Find where the given text appears and provide that cell's center as [X, Y] coordinate. 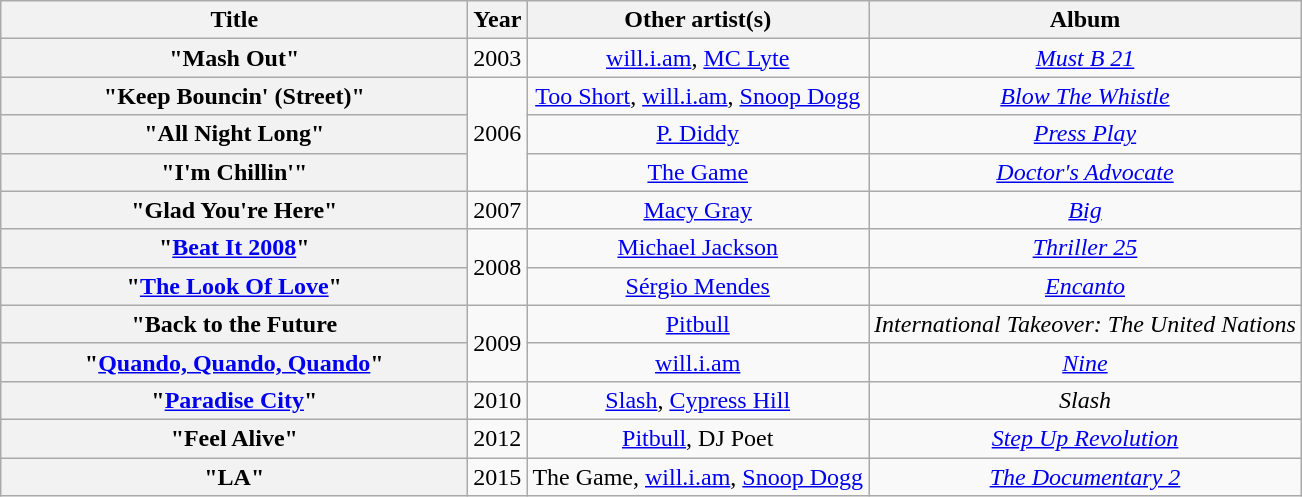
Doctor's Advocate [1086, 172]
Press Play [1086, 134]
"Keep Bouncin' (Street)" [234, 96]
Album [1086, 20]
International Takeover: The United Nations [1086, 324]
Encanto [1086, 286]
"Back to the Future [234, 324]
Slash, Cypress Hill [698, 400]
"I'm Chillin'" [234, 172]
Too Short, will.i.am, Snoop Dogg [698, 96]
Title [234, 20]
"Quando, Quando, Quando" [234, 362]
"All Night Long" [234, 134]
"Feel Alive" [234, 438]
2015 [498, 477]
will.i.am, MC Lyte [698, 58]
"Glad You're Here" [234, 210]
Must B 21 [1086, 58]
Michael Jackson [698, 248]
"Mash Out" [234, 58]
Pitbull, DJ Poet [698, 438]
Year [498, 20]
2012 [498, 438]
Big [1086, 210]
"LA" [234, 477]
Step Up Revolution [1086, 438]
The Documentary 2 [1086, 477]
"The Look Of Love" [234, 286]
Blow The Whistle [1086, 96]
2008 [498, 267]
"Paradise City" [234, 400]
2006 [498, 134]
Macy Gray [698, 210]
2003 [498, 58]
"Beat It 2008" [234, 248]
2007 [498, 210]
Pitbull [698, 324]
The Game, will.i.am, Snoop Dogg [698, 477]
2010 [498, 400]
The Game [698, 172]
Other artist(s) [698, 20]
Thriller 25 [1086, 248]
2009 [498, 343]
Sérgio Mendes [698, 286]
P. Diddy [698, 134]
Nine [1086, 362]
will.i.am [698, 362]
Slash [1086, 400]
